Capture the cell that displays the provided text and extract its (x, y) central coordinate. 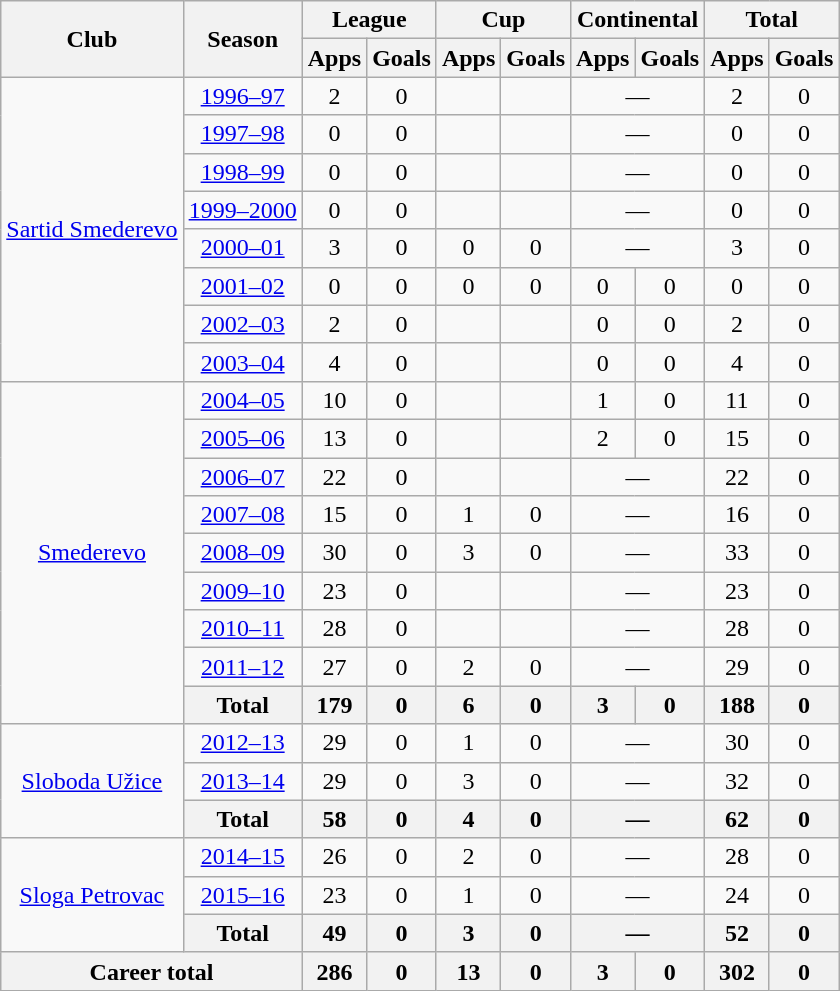
32 (737, 781)
2004–05 (242, 400)
188 (737, 705)
58 (334, 819)
Career total (152, 971)
2006–07 (242, 477)
Season (242, 39)
Cup (503, 20)
1998–99 (242, 172)
1996–97 (242, 96)
2013–14 (242, 781)
179 (334, 705)
10 (334, 400)
2010–11 (242, 629)
Sloga Petrovac (92, 895)
2003–04 (242, 362)
Club (92, 39)
2000–01 (242, 248)
2008–09 (242, 553)
1999–2000 (242, 210)
33 (737, 553)
2012–13 (242, 743)
27 (334, 667)
2001–02 (242, 286)
Sartid Smederevo (92, 229)
Sloboda Užice (92, 781)
62 (737, 819)
2011–12 (242, 667)
2015–16 (242, 895)
Continental (638, 20)
2007–08 (242, 515)
2005–06 (242, 438)
16 (737, 515)
11 (737, 400)
24 (737, 895)
302 (737, 971)
2009–10 (242, 591)
1997–98 (242, 134)
League (369, 20)
2014–15 (242, 857)
Smederevo (92, 552)
49 (334, 933)
286 (334, 971)
52 (737, 933)
2002–03 (242, 324)
26 (334, 857)
6 (468, 705)
